Extract the [x, y] coordinate from the center of the cell holding the provided text.  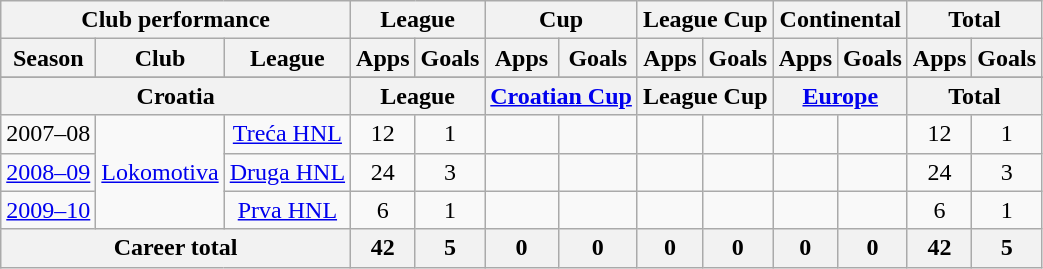
Europe [840, 96]
Club performance [176, 20]
Prva HNL [287, 210]
2007–08 [48, 134]
Lokomotiva [160, 172]
Career total [176, 248]
Season [48, 58]
2008–09 [48, 172]
Continental [840, 20]
Cup [562, 20]
Croatian Cup [562, 96]
Druga HNL [287, 172]
2009–10 [48, 210]
Croatia [176, 96]
Treća HNL [287, 134]
Club [160, 58]
